Search for the cell housing the specified text and yield its [X, Y] center coordinate. 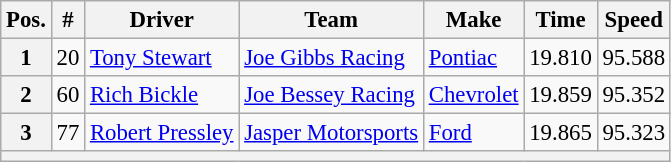
Make [473, 20]
95.323 [634, 133]
Jasper Motorsports [332, 133]
Robert Pressley [162, 133]
3 [26, 133]
20 [68, 58]
2 [26, 95]
Driver [162, 20]
Pos. [26, 20]
Tony Stewart [162, 58]
Team [332, 20]
Speed [634, 20]
# [68, 20]
19.859 [560, 95]
19.865 [560, 133]
Chevrolet [473, 95]
Joe Bessey Racing [332, 95]
Joe Gibbs Racing [332, 58]
95.588 [634, 58]
60 [68, 95]
19.810 [560, 58]
Pontiac [473, 58]
95.352 [634, 95]
77 [68, 133]
Time [560, 20]
Rich Bickle [162, 95]
1 [26, 58]
Ford [473, 133]
